Detect which cell encompasses the target text, then output its (X, Y) center coordinate. 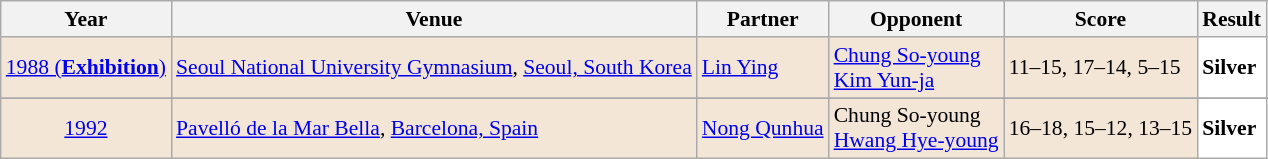
Lin Ying (763, 68)
1992 (86, 128)
Chung So-young Hwang Hye-young (916, 128)
16–18, 15–12, 13–15 (1101, 128)
Venue (434, 19)
11–15, 17–14, 5–15 (1101, 68)
Seoul National University Gymnasium, Seoul, South Korea (434, 68)
Nong Qunhua (763, 128)
Score (1101, 19)
Opponent (916, 19)
Pavelló de la Mar Bella, Barcelona, Spain (434, 128)
Partner (763, 19)
Chung So-young Kim Yun-ja (916, 68)
Result (1232, 19)
1988 (Exhibition) (86, 68)
Year (86, 19)
